Determine the [X, Y] coordinate at the center of the cell enclosing the given text.  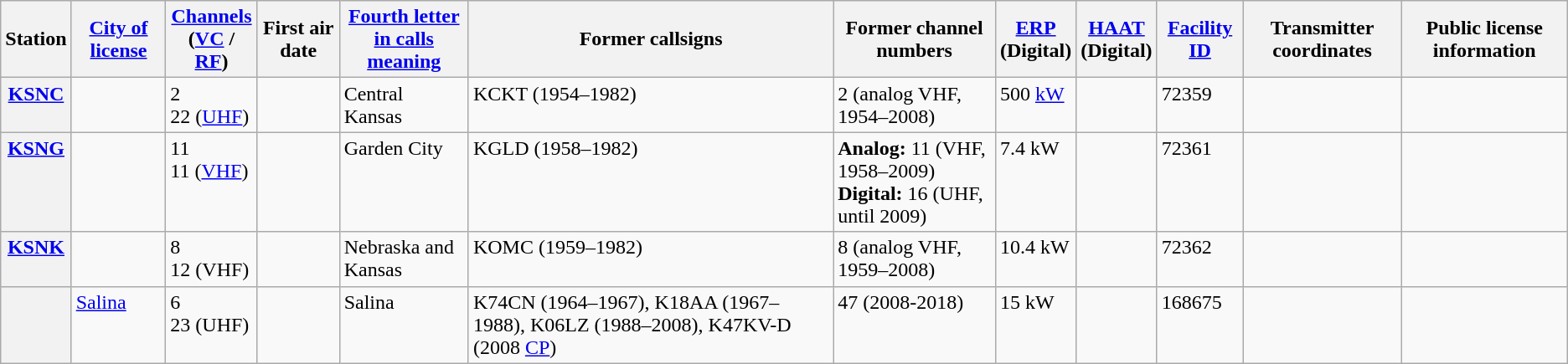
HAAT(Digital) [1117, 39]
623 (UHF) [211, 325]
Transmitter coordinates [1322, 39]
First air date [298, 39]
Public license information [1484, 39]
KSNG [36, 182]
KGLD (1958–1982) [650, 182]
Fourth letter in callsmeaning [404, 39]
KSNC [36, 105]
15 kW [1035, 325]
8 (analog VHF, 1959–2008) [915, 259]
Station [36, 39]
KCKT (1954–1982) [650, 105]
K74CN (1964–1967), K18AA (1967–1988), K06LZ (1988–2008), K47KV-D (2008 CP) [650, 325]
Former callsigns [650, 39]
Facility ID [1199, 39]
KSNK [36, 259]
72361 [1199, 182]
Analog: 11 (VHF, 1958–2009)Digital: 16 (UHF, until 2009) [915, 182]
Former channel numbers [915, 39]
168675 [1199, 325]
KOMC (1959–1982) [650, 259]
10.4 kW [1035, 259]
ERP(Digital) [1035, 39]
47 (2008-2018) [915, 325]
2 (analog VHF, 1954–2008) [915, 105]
Nebraska and Kansas [404, 259]
City of license [119, 39]
1111 (VHF) [211, 182]
72362 [1199, 259]
222 (UHF) [211, 105]
Central Kansas [404, 105]
Channels(VC / RF) [211, 39]
500 kW [1035, 105]
7.4 kW [1035, 182]
72359 [1199, 105]
812 (VHF) [211, 259]
Garden City [404, 182]
